Pinpoint the cell where the given text exists, returning its [x, y] midpoint coordinate. 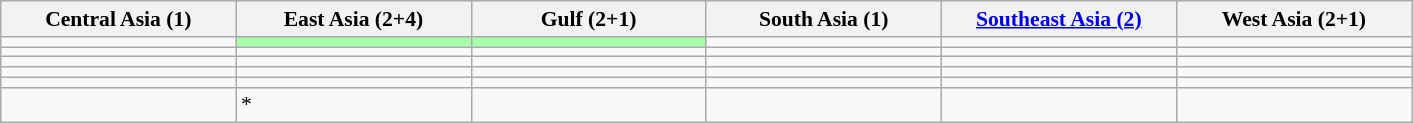
Central Asia (1) [118, 19]
East Asia (2+4) [354, 19]
* [354, 105]
West Asia (2+1) [1294, 19]
South Asia (1) [824, 19]
Gulf (2+1) [588, 19]
Southeast Asia (2) [1058, 19]
